For the text-containing cell, return its midpoint in (X, Y) coordinate format. 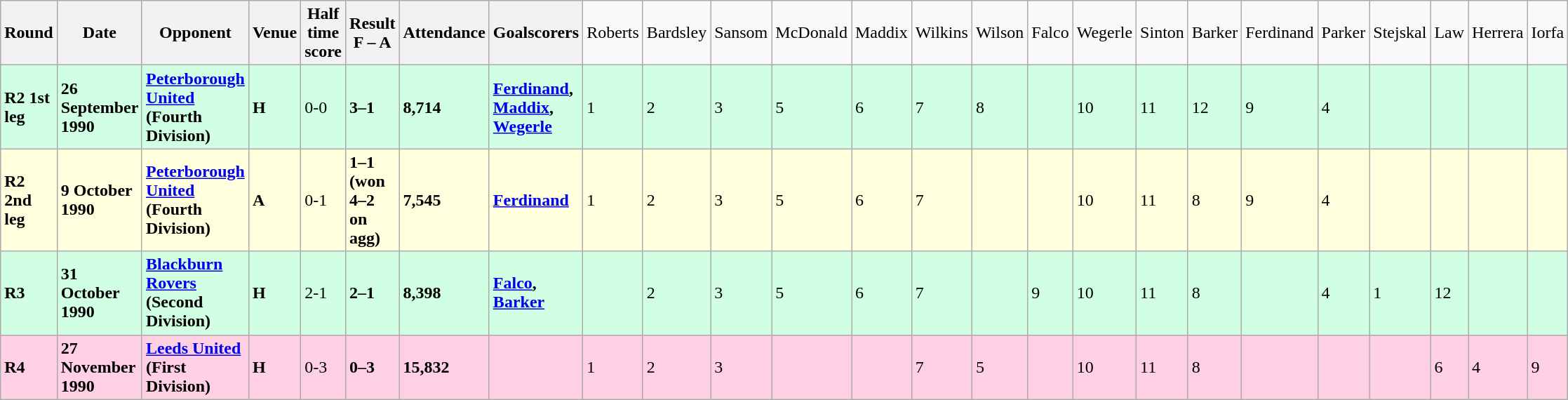
0–3 (373, 367)
R2 1st leg (29, 107)
Iorfa (1548, 33)
Ferdinand, Maddix, Wegerle (536, 107)
Blackburn Rovers (Second Division) (195, 293)
Parker (1343, 33)
Leeds United (First Division) (195, 367)
A (274, 200)
0-1 (323, 200)
15,832 (444, 367)
31 October 1990 (100, 293)
Falco, Barker (536, 293)
Herrera (1498, 33)
2–1 (373, 293)
Wilkins (942, 33)
McDonald (812, 33)
0-3 (323, 367)
8,398 (444, 293)
1–1 (won 4–2 on agg) (373, 200)
8,714 (444, 107)
Stejskal (1400, 33)
2-1 (323, 293)
Wilson (999, 33)
Venue (274, 33)
26 September 1990 (100, 107)
ResultF – A (373, 33)
Falco (1050, 33)
Law (1449, 33)
Half time score (323, 33)
3–1 (373, 107)
Sinton (1162, 33)
R4 (29, 367)
Roberts (613, 33)
27 November 1990 (100, 367)
Maddix (882, 33)
Date (100, 33)
R3 (29, 293)
Wegerle (1104, 33)
9 October 1990 (100, 200)
Attendance (444, 33)
Bardsley (676, 33)
0-0 (323, 107)
Round (29, 33)
7,545 (444, 200)
Sansom (741, 33)
R2 2nd leg (29, 200)
Barker (1214, 33)
Goalscorers (536, 33)
Opponent (195, 33)
